For the text-containing cell, return its midpoint in (x, y) coordinate format. 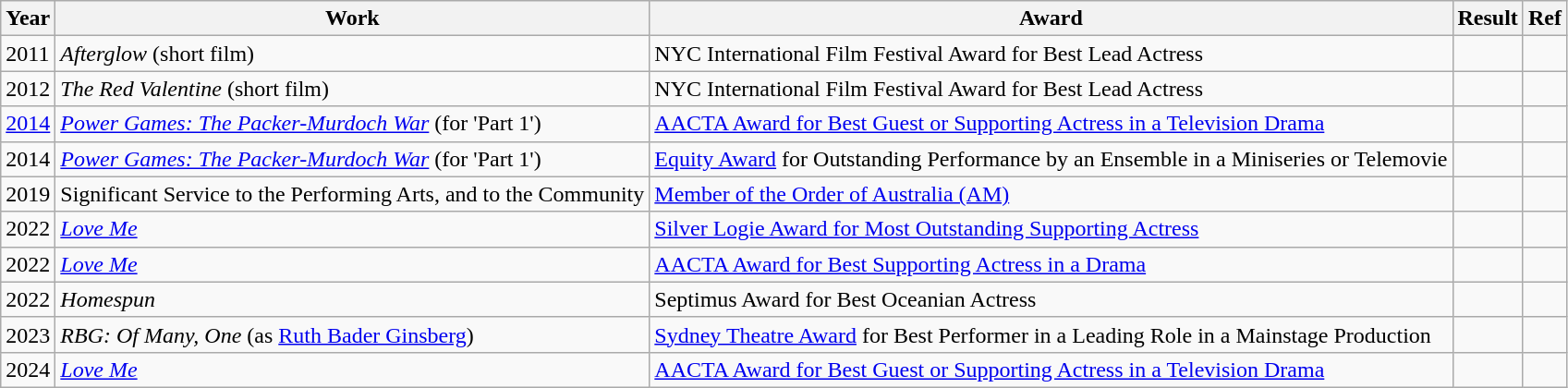
Year (28, 18)
Significant Service to the Performing Arts, and to the Community (353, 194)
Work (353, 18)
AACTA Award for Best Supporting Actress in a Drama (1051, 264)
Ref (1545, 18)
RBG: Of Many, One (as Ruth Bader Ginsberg) (353, 334)
2012 (28, 89)
Afterglow (short film) (353, 54)
Septimus Award for Best Oceanian Actress (1051, 299)
Homespun (353, 299)
Silver Logie Award for Most Outstanding Supporting Actress (1051, 229)
Equity Award for Outstanding Performance by an Ensemble in a Miniseries or Telemovie (1051, 159)
Member of the Order of Australia (AM) (1051, 194)
Award (1051, 18)
Sydney Theatre Award for Best Performer in a Leading Role in a Mainstage Production (1051, 334)
The Red Valentine (short film) (353, 89)
2023 (28, 334)
2024 (28, 370)
Result (1488, 18)
2011 (28, 54)
2019 (28, 194)
